Locate the cell with the specified text and output its [x, y] center coordinate. 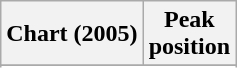
Chart (2005) [72, 34]
Peakposition [189, 34]
